Provide the (X, Y) coordinate of the cell's center where the given text is located.  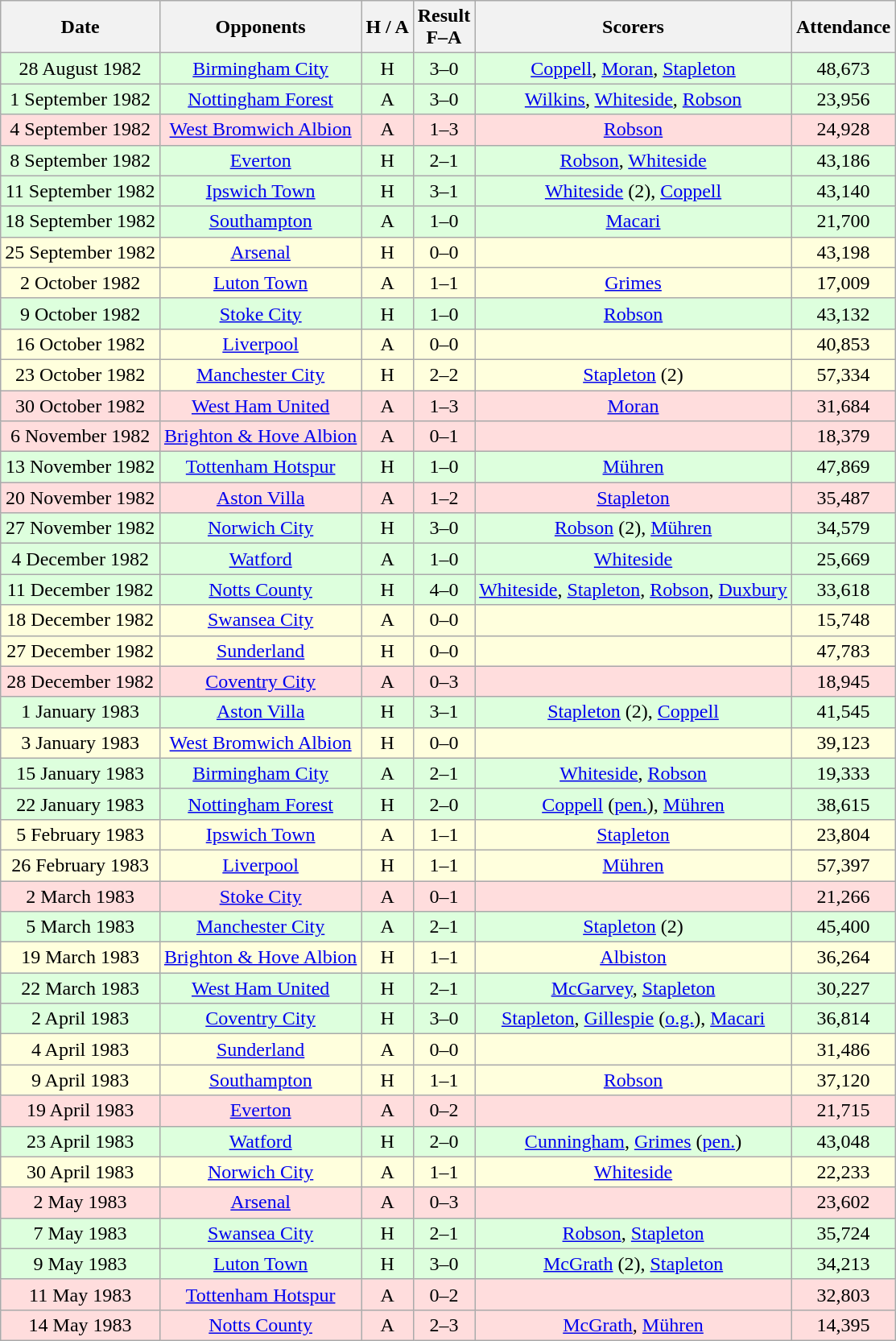
5 March 1983 (81, 927)
Coppell (pen.), Mühren (634, 804)
23,602 (843, 1202)
1–2 (444, 498)
18,379 (843, 437)
McGrath, Mühren (634, 1325)
7 May 1983 (81, 1233)
43,186 (843, 160)
19 April 1983 (81, 1111)
23,956 (843, 99)
38,615 (843, 804)
48,673 (843, 68)
43,198 (843, 252)
45,400 (843, 927)
Macari (634, 221)
11 December 1982 (81, 590)
2 March 1983 (81, 896)
30 April 1983 (81, 1172)
1 January 1983 (81, 712)
31,486 (843, 1049)
57,334 (843, 375)
35,724 (843, 1233)
23,804 (843, 834)
Moran (634, 405)
Whiteside, Robson (634, 773)
21,715 (843, 1111)
22 March 1983 (81, 988)
30 October 1982 (81, 405)
16 October 1982 (81, 344)
32,803 (843, 1294)
Grimes (634, 283)
18,945 (843, 681)
43,048 (843, 1141)
22 January 1983 (81, 804)
57,397 (843, 865)
2 October 1982 (81, 283)
26 February 1983 (81, 865)
39,123 (843, 743)
Coppell, Moran, Stapleton (634, 68)
Whiteside (2), Coppell (634, 191)
43,132 (843, 313)
25 September 1982 (81, 252)
McGrath (2), Stapleton (634, 1264)
23 October 1982 (81, 375)
9 April 1983 (81, 1080)
Albiston (634, 958)
19,333 (843, 773)
ResultF–A (444, 27)
31,684 (843, 405)
14 May 1983 (81, 1325)
2 April 1983 (81, 1019)
21,266 (843, 896)
28 December 1982 (81, 681)
2 May 1983 (81, 1202)
25,669 (843, 559)
40,853 (843, 344)
3 January 1983 (81, 743)
Opponents (260, 27)
18 September 1982 (81, 221)
McGarvey, Stapleton (634, 988)
14,395 (843, 1325)
Stapleton (2), Coppell (634, 712)
28 August 1982 (81, 68)
36,264 (843, 958)
27 November 1982 (81, 528)
Robson, Stapleton (634, 1233)
Robson (2), Mühren (634, 528)
5 February 1983 (81, 834)
4 April 1983 (81, 1049)
37,120 (843, 1080)
2–3 (444, 1325)
34,213 (843, 1264)
H / A (387, 27)
4–0 (444, 590)
21,700 (843, 221)
9 May 1983 (81, 1264)
8 September 1982 (81, 160)
Robson, Whiteside (634, 160)
4 September 1982 (81, 130)
Date (81, 27)
34,579 (843, 528)
15 January 1983 (81, 773)
15,748 (843, 620)
35,487 (843, 498)
11 September 1982 (81, 191)
9 October 1982 (81, 313)
Whiteside, Stapleton, Robson, Duxbury (634, 590)
Cunningham, Grimes (pen.) (634, 1141)
17,009 (843, 283)
19 March 1983 (81, 958)
20 November 1982 (81, 498)
30,227 (843, 988)
2–2 (444, 375)
33,618 (843, 590)
13 November 1982 (81, 467)
4 December 1982 (81, 559)
1 September 1982 (81, 99)
27 December 1982 (81, 651)
Wilkins, Whiteside, Robson (634, 99)
11 May 1983 (81, 1294)
Stapleton, Gillespie (o.g.), Macari (634, 1019)
18 December 1982 (81, 620)
43,140 (843, 191)
24,928 (843, 130)
6 November 1982 (81, 437)
41,545 (843, 712)
Attendance (843, 27)
23 April 1983 (81, 1141)
47,869 (843, 467)
36,814 (843, 1019)
22,233 (843, 1172)
47,783 (843, 651)
Scorers (634, 27)
